Locate the cell with the specified text and output its (x, y) center coordinate. 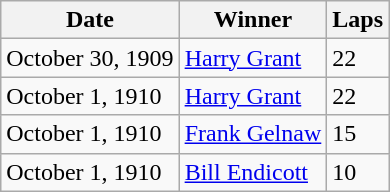
15 (358, 134)
October 30, 1909 (90, 58)
10 (358, 172)
Bill Endicott (253, 172)
Laps (358, 20)
Date (90, 20)
Frank Gelnaw (253, 134)
Winner (253, 20)
